Pinpoint the cell where the given text exists, returning its (X, Y) midpoint coordinate. 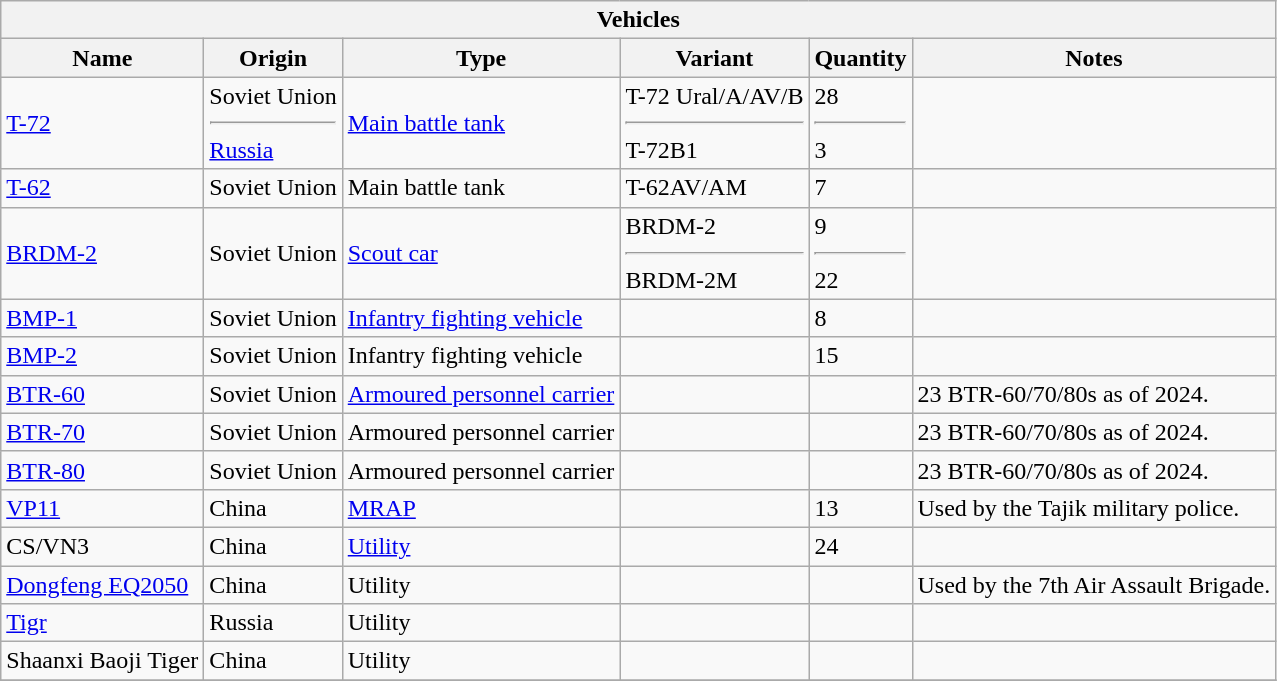
T-62AV/AM (714, 188)
BMP-1 (102, 318)
24 (860, 546)
8 (860, 318)
VP11 (102, 508)
MRAP (481, 508)
BRDM-2BRDM-2M (714, 253)
Notes (1094, 58)
BMP-2 (102, 356)
Name (102, 58)
Shaanxi Baoji Tiger (102, 661)
Vehicles (638, 20)
T-62 (102, 188)
CS/VN3 (102, 546)
15 (860, 356)
Type (481, 58)
BTR-80 (102, 470)
13 (860, 508)
BRDM-2 (102, 253)
Quantity (860, 58)
Soviet UnionRussia (273, 123)
T-72 (102, 123)
BTR-70 (102, 432)
T-72 Ural/A/AV/BT-72B1 (714, 123)
Scout car (481, 253)
922 (860, 253)
Tigr (102, 623)
Russia (273, 623)
BTR-60 (102, 394)
Used by the Tajik military police. (1094, 508)
283 (860, 123)
7 (860, 188)
Variant (714, 58)
Dongfeng EQ2050 (102, 585)
Origin (273, 58)
Used by the 7th Air Assault Brigade. (1094, 585)
